Output the [x, y] coordinate of the center of the cell containing the given text.  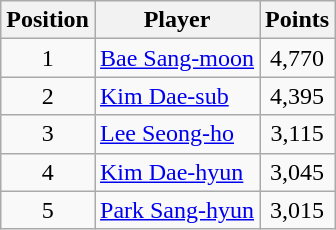
4,770 [298, 58]
2 [48, 96]
4 [48, 172]
3,115 [298, 134]
3,045 [298, 172]
Kim Dae-hyun [176, 172]
5 [48, 210]
3 [48, 134]
Bae Sang-moon [176, 58]
Points [298, 20]
Park Sang-hyun [176, 210]
Lee Seong-ho [176, 134]
1 [48, 58]
3,015 [298, 210]
4,395 [298, 96]
Position [48, 20]
Player [176, 20]
Kim Dae-sub [176, 96]
